Find where the given text appears and provide that cell's center as [x, y] coordinate. 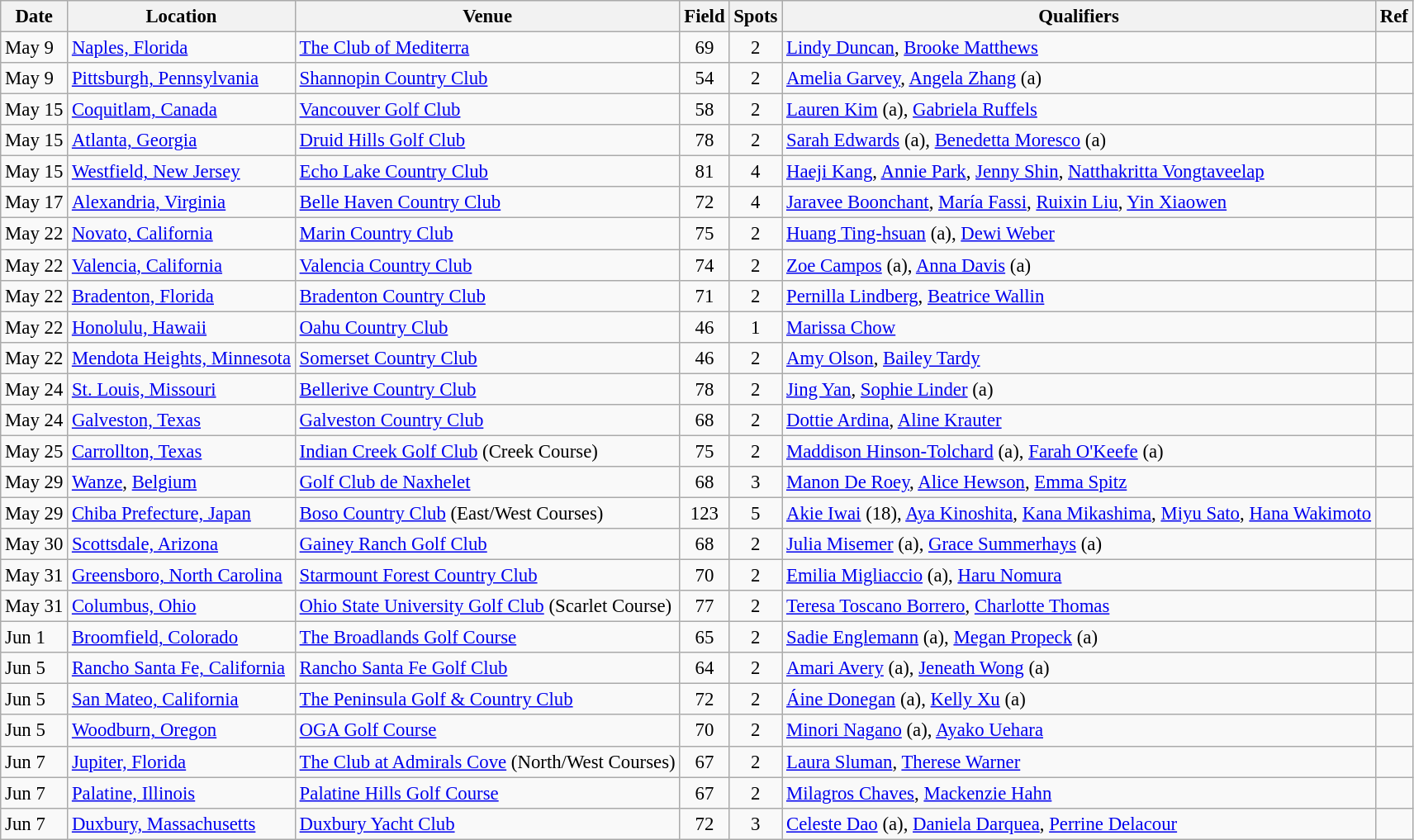
Jing Yan, Sophie Linder (a) [1079, 389]
Bellerive Country Club [487, 389]
Atlanta, Georgia [182, 140]
Honolulu, Hawaii [182, 327]
OGA Golf Course [487, 731]
Lauren Kim (a), Gabriela Ruffels [1079, 110]
Palatine Hills Golf Course [487, 793]
1 [756, 327]
Sarah Edwards (a), Benedetta Moresco (a) [1079, 140]
Emilia Migliaccio (a), Haru Nomura [1079, 576]
Carrollton, Texas [182, 451]
Áine Donegan (a), Kelly Xu (a) [1079, 700]
Coquitlam, Canada [182, 110]
Greensboro, North Carolina [182, 576]
Pernilla Lindberg, Beatrice Wallin [1079, 296]
St. Louis, Missouri [182, 389]
54 [705, 78]
Woodburn, Oregon [182, 731]
Galveston Country Club [487, 420]
Starmount Forest Country Club [487, 576]
Indian Creek Golf Club (Creek Course) [487, 451]
Jun 1 [35, 638]
Echo Lake Country Club [487, 172]
Valencia, California [182, 265]
Golf Club de Naxhelet [487, 482]
71 [705, 296]
Belle Haven Country Club [487, 202]
Minori Nagano (a), Ayako Uehara [1079, 731]
Palatine, Illinois [182, 793]
5 [756, 513]
Marin Country Club [487, 234]
The Club at Admirals Cove (North/West Courses) [487, 762]
Sadie Englemann (a), Megan Propeck (a) [1079, 638]
58 [705, 110]
Spots [756, 17]
Naples, Florida [182, 48]
Bradenton Country Club [487, 296]
Broomfield, Colorado [182, 638]
Marissa Chow [1079, 327]
74 [705, 265]
Haeji Kang, Annie Park, Jenny Shin, Natthakritta Vongtaveelap [1079, 172]
Gainey Ranch Golf Club [487, 544]
Field [705, 17]
Alexandria, Virginia [182, 202]
San Mateo, California [182, 700]
Amy Olson, Bailey Tardy [1079, 358]
Laura Sluman, Therese Warner [1079, 762]
Valencia Country Club [487, 265]
Julia Misemer (a), Grace Summerhays (a) [1079, 544]
Venue [487, 17]
Zoe Campos (a), Anna Davis (a) [1079, 265]
Rancho Santa Fe, California [182, 668]
Celeste Dao (a), Daniela Darquea, Perrine Delacour [1079, 823]
The Broadlands Golf Course [487, 638]
Rancho Santa Fe Golf Club [487, 668]
Qualifiers [1079, 17]
Westfield, New Jersey [182, 172]
Galveston, Texas [182, 420]
May 17 [35, 202]
Duxbury, Massachusetts [182, 823]
64 [705, 668]
123 [705, 513]
Huang Ting-hsuan (a), Dewi Weber [1079, 234]
81 [705, 172]
Amelia Garvey, Angela Zhang (a) [1079, 78]
The Peninsula Golf & Country Club [487, 700]
Novato, California [182, 234]
Jupiter, Florida [182, 762]
Ref [1394, 17]
Manon De Roey, Alice Hewson, Emma Spitz [1079, 482]
Boso Country Club (East/West Courses) [487, 513]
May 25 [35, 451]
Chiba Prefecture, Japan [182, 513]
Milagros Chaves, Mackenzie Hahn [1079, 793]
Oahu Country Club [487, 327]
Pittsburgh, Pennsylvania [182, 78]
Bradenton, Florida [182, 296]
Vancouver Golf Club [487, 110]
Druid Hills Golf Club [487, 140]
Akie Iwai (18), Aya Kinoshita, Kana Mikashima, Miyu Sato, Hana Wakimoto [1079, 513]
Columbus, Ohio [182, 606]
Location [182, 17]
The Club of Mediterra [487, 48]
Duxbury Yacht Club [487, 823]
Dottie Ardina, Aline Krauter [1079, 420]
Mendota Heights, Minnesota [182, 358]
Date [35, 17]
Lindy Duncan, Brooke Matthews [1079, 48]
Wanze, Belgium [182, 482]
Teresa Toscano Borrero, Charlotte Thomas [1079, 606]
Jaravee Boonchant, María Fassi, Ruixin Liu, Yin Xiaowen [1079, 202]
65 [705, 638]
69 [705, 48]
May 30 [35, 544]
Scottsdale, Arizona [182, 544]
Amari Avery (a), Jeneath Wong (a) [1079, 668]
Somerset Country Club [487, 358]
77 [705, 606]
Ohio State University Golf Club (Scarlet Course) [487, 606]
Maddison Hinson-Tolchard (a), Farah O'Keefe (a) [1079, 451]
Shannopin Country Club [487, 78]
